Scan for the cell matching the given text and deliver its (x, y) coordinate at center. 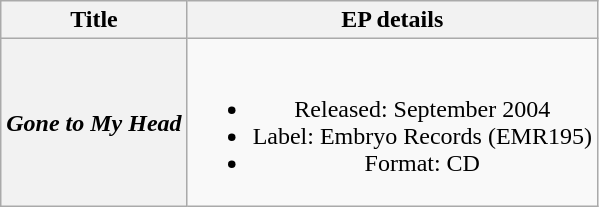
Title (94, 20)
Released: September 2004Label: Embryo Records (EMR195)Format: CD (392, 122)
Gone to My Head (94, 122)
EP details (392, 20)
